Detect which cell encompasses the target text, then output its (X, Y) center coordinate. 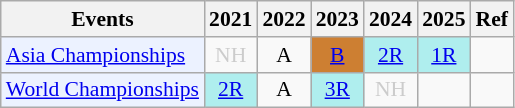
1R (444, 55)
World Championships (102, 90)
2024 (390, 19)
2023 (338, 19)
B (338, 55)
Ref (492, 19)
2021 (230, 19)
Events (102, 19)
3R (338, 90)
Asia Championships (102, 55)
2025 (444, 19)
2022 (284, 19)
